Find where the given text appears and provide that cell's center as [X, Y] coordinate. 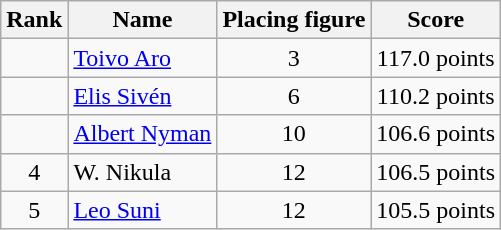
5 [34, 210]
6 [294, 96]
4 [34, 172]
110.2 points [436, 96]
Leo Suni [142, 210]
Toivo Aro [142, 58]
Elis Sivén [142, 96]
Albert Nyman [142, 134]
W. Nikula [142, 172]
105.5 points [436, 210]
Placing figure [294, 20]
117.0 points [436, 58]
Rank [34, 20]
106.6 points [436, 134]
Name [142, 20]
10 [294, 134]
3 [294, 58]
106.5 points [436, 172]
Score [436, 20]
